From the cell containing the given text, extract its center point as [X, Y] coordinate. 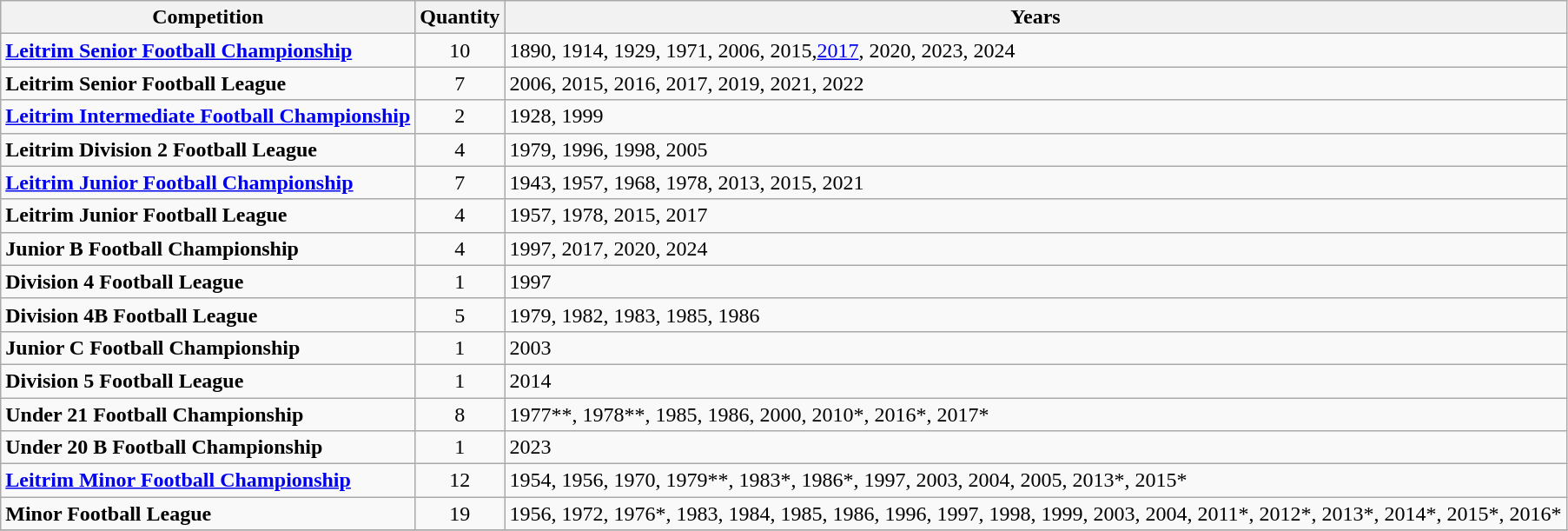
1890, 1914, 1929, 1971, 2006, 2015,2017, 2020, 2023, 2024 [1035, 50]
Competition [208, 17]
Minor Football League [208, 514]
8 [460, 415]
Leitrim Junior Football League [208, 216]
2014 [1035, 381]
1997, 2017, 2020, 2024 [1035, 249]
1979, 1996, 1998, 2005 [1035, 149]
Division 5 Football League [208, 381]
Junior B Football Championship [208, 249]
2006, 2015, 2016, 2017, 2019, 2021, 2022 [1035, 83]
Leitrim Intermediate Football Championship [208, 116]
5 [460, 315]
Leitrim Minor Football Championship [208, 481]
Leitrim Junior Football Championship [208, 183]
1956, 1972, 1976*, 1983, 1984, 1985, 1986, 1996, 1997, 1998, 1999, 2003, 2004, 2011*, 2012*, 2013*, 2014*, 2015*, 2016* [1035, 514]
Under 21 Football Championship [208, 415]
Under 20 B Football Championship [208, 448]
Division 4B Football League [208, 315]
Quantity [460, 17]
Division 4 Football League [208, 282]
Leitrim Senior Football League [208, 83]
Leitrim Senior Football Championship [208, 50]
Leitrim Division 2 Football League [208, 149]
1979, 1982, 1983, 1985, 1986 [1035, 315]
1928, 1999 [1035, 116]
2023 [1035, 448]
1957, 1978, 2015, 2017 [1035, 216]
1997 [1035, 282]
Junior C Football Championship [208, 348]
10 [460, 50]
2 [460, 116]
12 [460, 481]
1977**, 1978**, 1985, 1986, 2000, 2010*, 2016*, 2017* [1035, 415]
1954, 1956, 1970, 1979**, 1983*, 1986*, 1997, 2003, 2004, 2005, 2013*, 2015* [1035, 481]
19 [460, 514]
Years [1035, 17]
2003 [1035, 348]
1943, 1957, 1968, 1978, 2013, 2015, 2021 [1035, 183]
